Pinpoint the cell where the given text exists, returning its [x, y] midpoint coordinate. 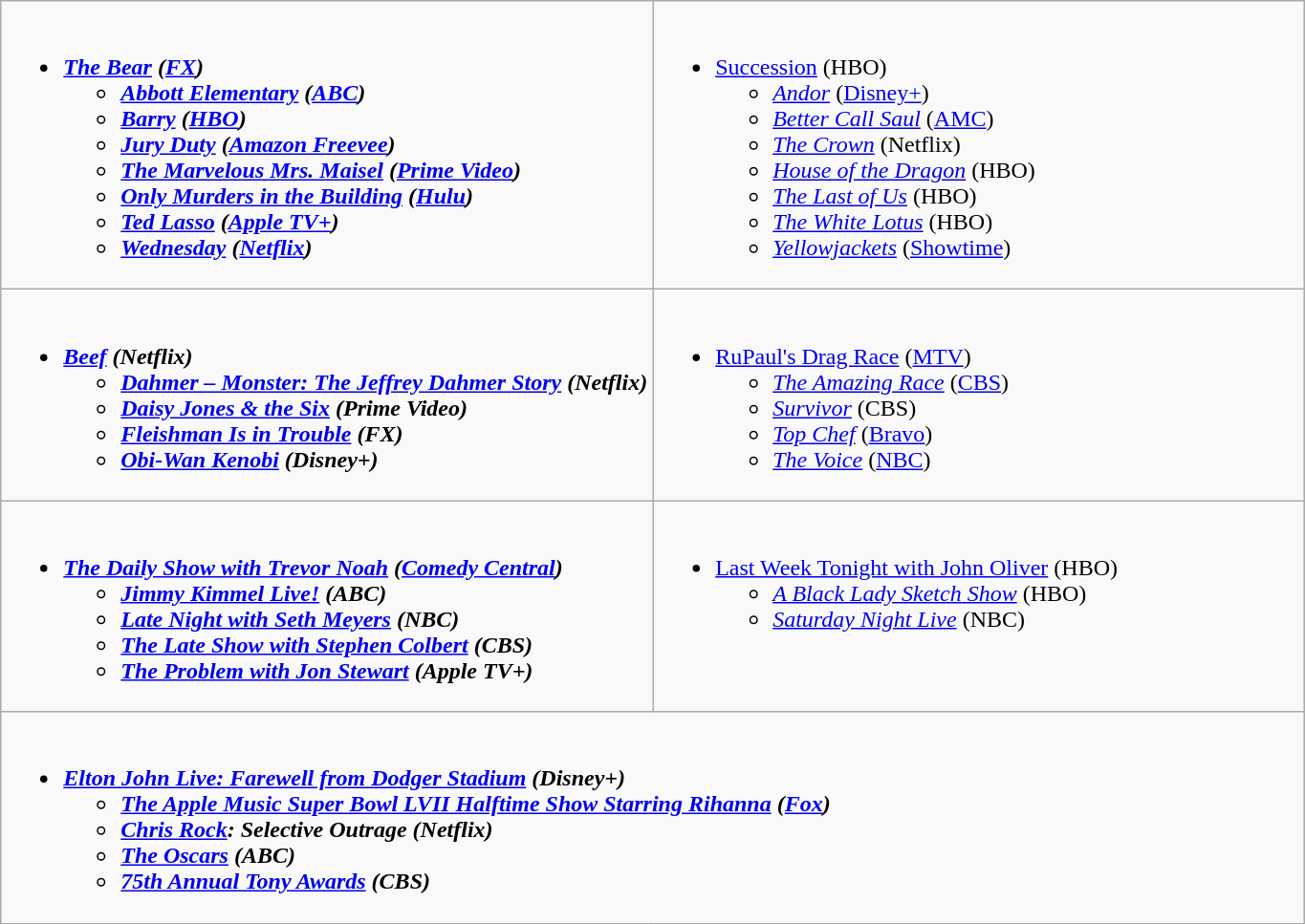
RuPaul's Drag Race (MTV)The Amazing Race (CBS)Survivor (CBS)Top Chef (Bravo)The Voice (NBC) [979, 396]
Last Week Tonight with John Oliver (HBO)A Black Lady Sketch Show (HBO)Saturday Night Live (NBC) [979, 606]
